Capture the cell that displays the provided text and extract its (X, Y) central coordinate. 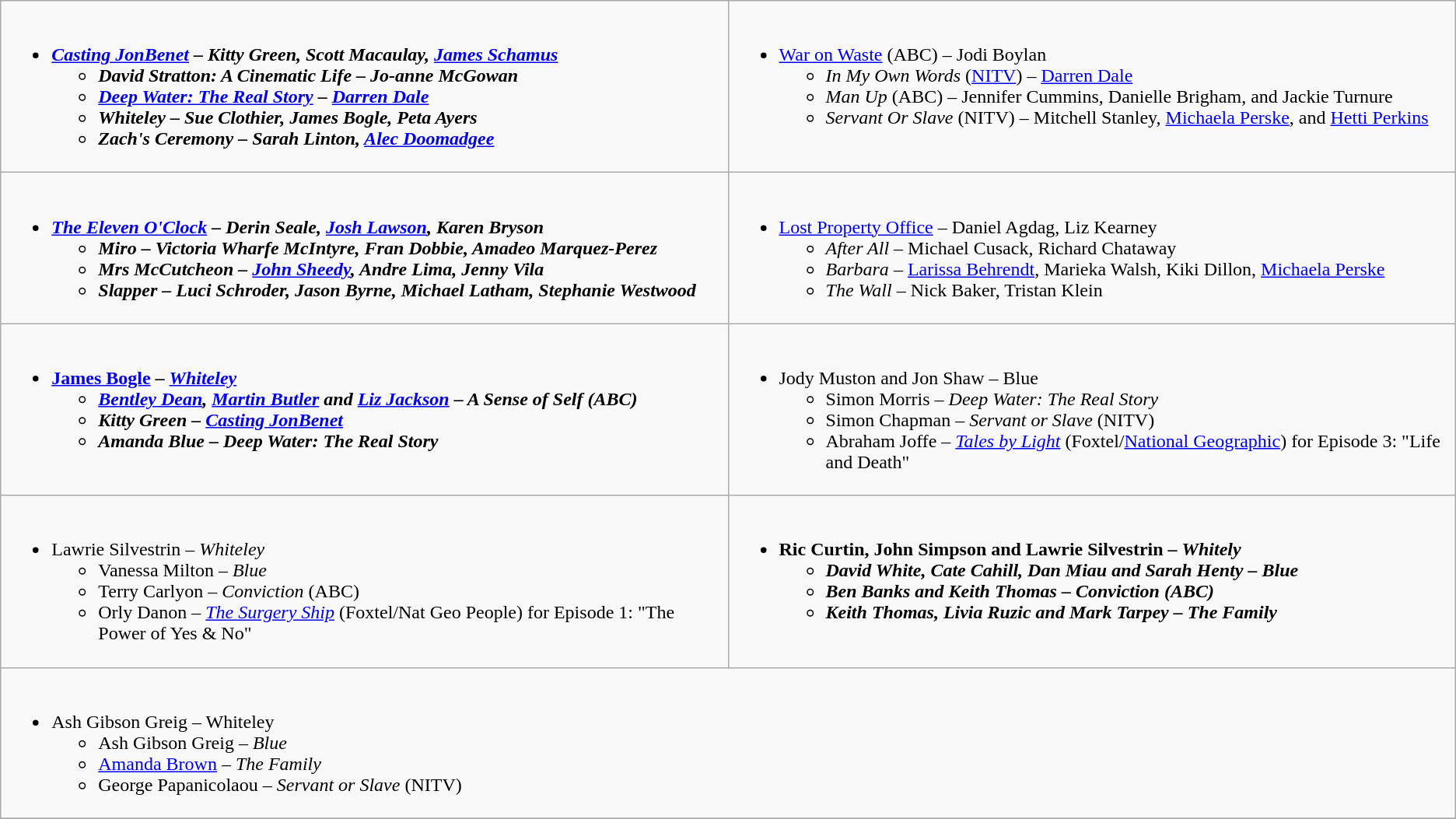
Ash Gibson Greig – WhiteleyAsh Gibson Greig – BlueAmanda Brown – The FamilyGeorge Papanicolaou – Servant or Slave (NITV) (728, 743)
